Provide the [X, Y] coordinate of the cell's center where the given text is located.  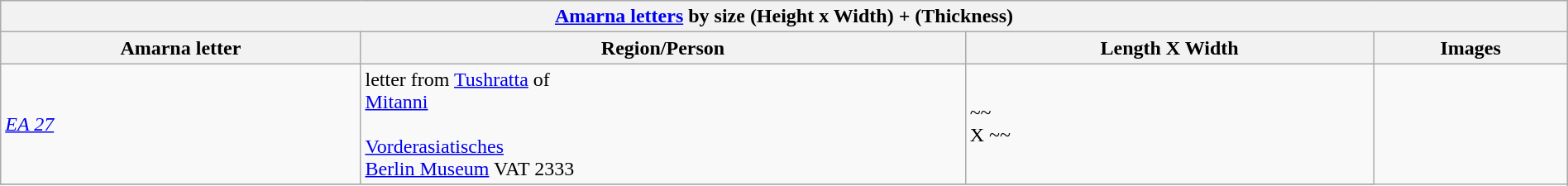
Amarna letter [180, 48]
Region/Person [663, 48]
letter from Tushratta of MitanniVorderasiatischesBerlin Museum VAT 2333 [663, 124]
EA 27 [180, 124]
~~ X ~~ [1169, 124]
Images [1470, 48]
Amarna letters by size (Height x Width) + (Thickness) [784, 17]
Length X Width [1169, 48]
